Output the [X, Y] coordinate of the center of the cell containing the given text.  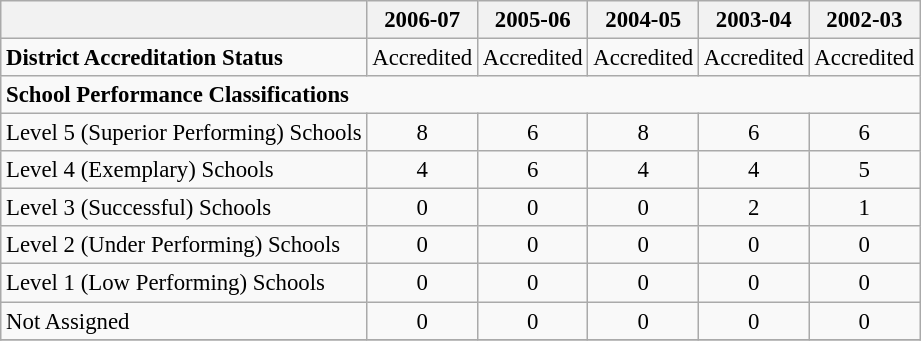
Level 4 (Exemplary) Schools [184, 170]
1 [864, 208]
Level 2 (Under Performing) Schools [184, 245]
Level 1 (Low Performing) Schools [184, 283]
Not Assigned [184, 321]
2002-03 [864, 20]
2006-07 [422, 20]
Level 3 (Successful) Schools [184, 208]
District Accreditation Status [184, 58]
School Performance Classifications [460, 95]
2004-05 [644, 20]
5 [864, 170]
2 [754, 208]
Level 5 (Superior Performing) Schools [184, 133]
2003-04 [754, 20]
2005-06 [532, 20]
